Find where the given text appears and provide that cell's center as (X, Y) coordinate. 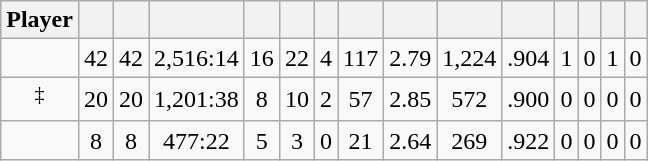
57 (361, 100)
1,224 (470, 58)
477:22 (197, 140)
16 (262, 58)
2 (326, 100)
2.85 (410, 100)
.900 (528, 100)
10 (296, 100)
117 (361, 58)
269 (470, 140)
‡ (40, 100)
2,516:14 (197, 58)
3 (296, 140)
Player (40, 20)
5 (262, 140)
22 (296, 58)
572 (470, 100)
2.64 (410, 140)
21 (361, 140)
.904 (528, 58)
4 (326, 58)
.922 (528, 140)
2.79 (410, 58)
1,201:38 (197, 100)
